Capture the cell that displays the provided text and extract its [x, y] central coordinate. 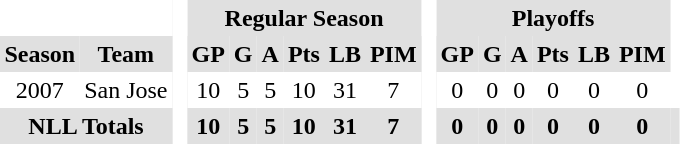
Playoffs [553, 18]
2007 [40, 90]
San Jose [126, 90]
NLL Totals [86, 126]
Team [126, 54]
Season [40, 54]
Regular Season [304, 18]
